Locate the cell with the specified text and output its (x, y) center coordinate. 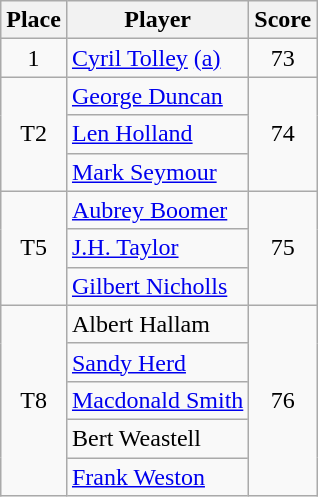
Mark Seymour (157, 172)
76 (283, 400)
George Duncan (157, 96)
Player (157, 20)
Len Holland (157, 134)
T2 (34, 134)
Cyril Tolley (a) (157, 58)
Place (34, 20)
Macdonald Smith (157, 400)
T8 (34, 400)
Albert Hallam (157, 324)
J.H. Taylor (157, 248)
Sandy Herd (157, 362)
75 (283, 248)
73 (283, 58)
Aubrey Boomer (157, 210)
1 (34, 58)
Gilbert Nicholls (157, 286)
Frank Weston (157, 477)
Bert Weastell (157, 438)
T5 (34, 248)
74 (283, 134)
Score (283, 20)
